Scan for the cell matching the given text and deliver its [x, y] coordinate at center. 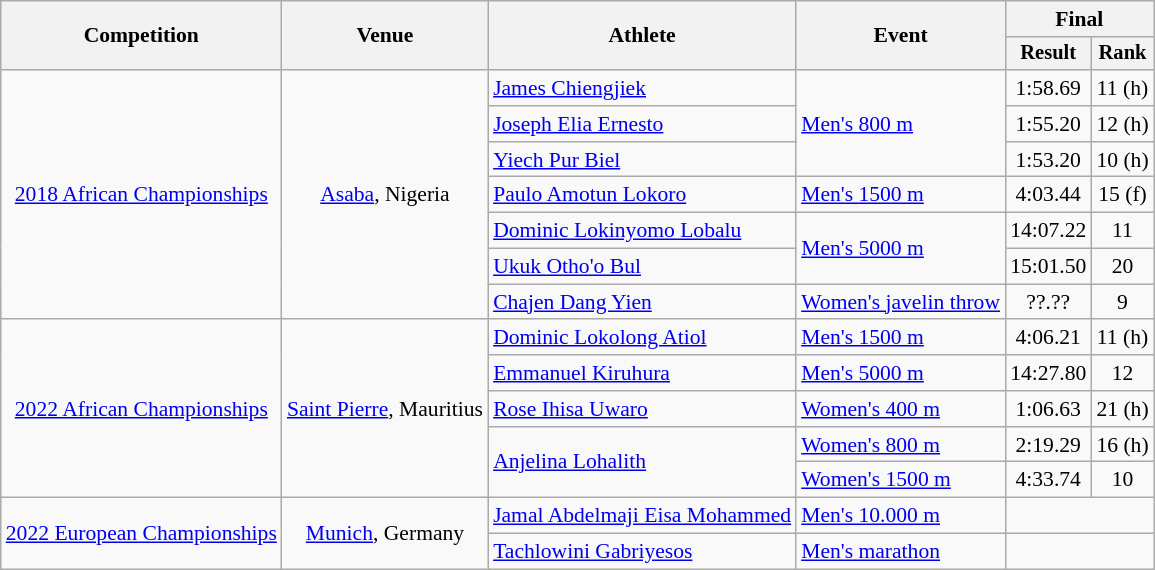
Men's 800 m [900, 124]
??.?? [1048, 302]
Saint Pierre, Mauritius [385, 409]
Women's 400 m [900, 409]
Yiech Pur Biel [642, 160]
2022 European Championships [142, 534]
Dominic Lokinyomo Lobalu [642, 231]
Venue [385, 36]
Result [1048, 54]
1:06.63 [1048, 409]
4:03.44 [1048, 195]
Athlete [642, 36]
12 (h) [1122, 124]
Women's 800 m [900, 445]
14:27.80 [1048, 373]
Joseph Elia Ernesto [642, 124]
Event [900, 36]
Competition [142, 36]
Women's 1500 m [900, 480]
Women's javelin throw [900, 302]
Tachlowini Gabriyesos [642, 552]
10 (h) [1122, 160]
1:55.20 [1048, 124]
9 [1122, 302]
James Chiengjiek [642, 88]
Jamal Abdelmaji Eisa Mohammed [642, 516]
15 (f) [1122, 195]
1:53.20 [1048, 160]
2018 African Championships [142, 194]
15:01.50 [1048, 267]
1:58.69 [1048, 88]
14:07.22 [1048, 231]
4:06.21 [1048, 338]
Munich, Germany [385, 534]
Men's marathon [900, 552]
Asaba, Nigeria [385, 194]
21 (h) [1122, 409]
2:19.29 [1048, 445]
Final [1080, 19]
4:33.74 [1048, 480]
16 (h) [1122, 445]
20 [1122, 267]
Paulo Amotun Lokoro [642, 195]
Ukuk Otho'o Bul [642, 267]
10 [1122, 480]
Men's 10.000 m [900, 516]
Anjelina Lohalith [642, 462]
2022 African Championships [142, 409]
Emmanuel Kiruhura [642, 373]
11 [1122, 231]
Chajen Dang Yien [642, 302]
Rose Ihisa Uwaro [642, 409]
Rank [1122, 54]
12 [1122, 373]
Dominic Lokolong Atiol [642, 338]
